Output the (x, y) coordinate of the center of the cell containing the given text.  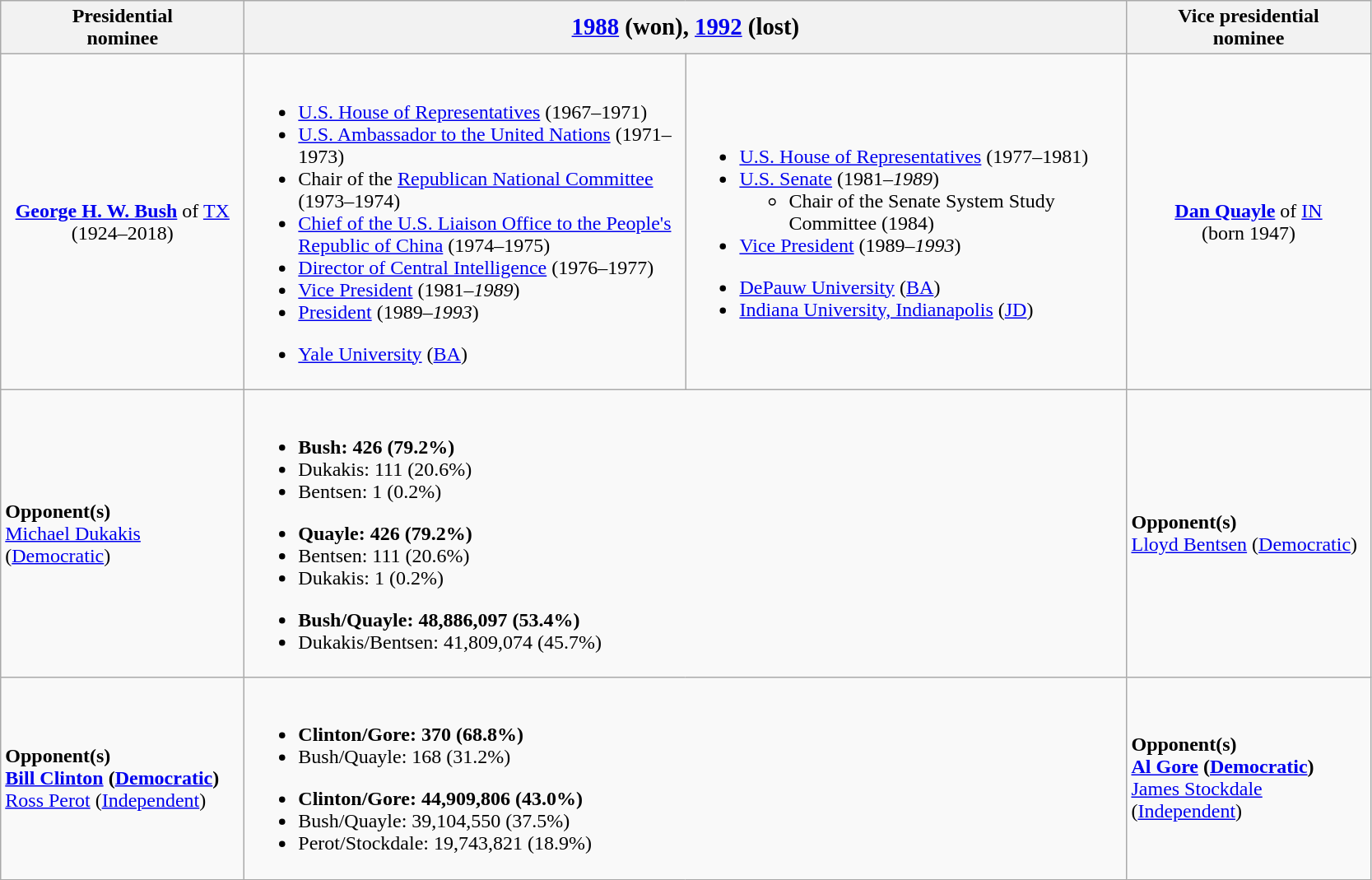
Vice presidentialnominee (1249, 28)
Clinton/Gore: 370 (68.8%)Bush/Quayle: 168 (31.2%)Clinton/Gore: 44,909,806 (43.0%)Bush/Quayle: 39,104,550 (37.5%)Perot/Stockdale: 19,743,821 (18.9%) (686, 779)
George H. W. Bush of TX(1924–2018) (123, 222)
Opponent(s)Bill Clinton (Democratic)Ross Perot (Independent) (123, 779)
Presidentialnominee (123, 28)
Opponent(s)Michael Dukakis (Democratic) (123, 533)
Opponent(s)Al Gore (Democratic)James Stockdale (Independent) (1249, 779)
Opponent(s)Lloyd Bentsen (Democratic) (1249, 533)
1988 (won), 1992 (lost) (686, 28)
Dan Quayle of IN(born 1947) (1249, 222)
